Return (X, Y) of the center of cell containing provided text 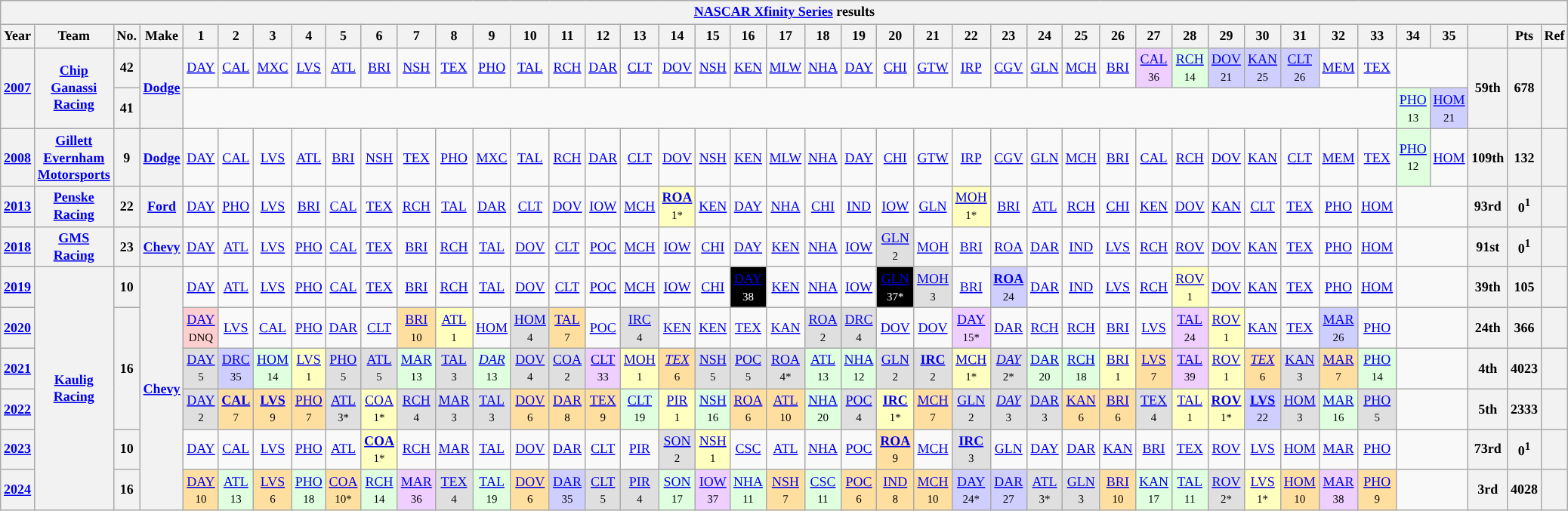
13 (640, 36)
Penske Racing (74, 207)
IRC2 (934, 368)
HOM10 (1299, 490)
DAR35 (567, 490)
GLN37* (896, 288)
DAY5 (201, 368)
DAY3 (1009, 409)
2020 (18, 328)
MOH (934, 247)
35 (1449, 36)
678 (1524, 88)
PIR (640, 450)
29 (1227, 36)
93rd (1488, 207)
14 (677, 36)
CLT19 (640, 409)
24 (1045, 36)
Gillett Evernham Motorsports (74, 157)
DAR13 (492, 368)
Year (18, 36)
ROV2* (1227, 490)
CAL7 (236, 409)
KAN17 (1154, 490)
Kaulig Racing (74, 389)
DAR27 (1009, 490)
DAR20 (1045, 368)
POC5 (749, 368)
2019 (18, 288)
2018 (18, 247)
CLT5 (603, 490)
4th (1488, 368)
PHO12 (1412, 157)
ROA2 (823, 328)
PHO9 (1378, 490)
BRI1 (1118, 368)
Chip Ganassi Racing (74, 88)
TAL19 (492, 490)
8 (454, 36)
366 (1524, 328)
TAL11 (1190, 490)
COA2 (567, 368)
TAL7 (567, 328)
MAR13 (416, 368)
39th (1488, 288)
DRC35 (236, 368)
KAN25 (1263, 68)
KAN6 (1081, 409)
2022 (18, 409)
2333 (1524, 409)
NSH1 (713, 450)
DAR8 (567, 409)
ATL10 (786, 409)
59th (1488, 88)
NASCAR Xfinity Series results (784, 12)
26 (1118, 36)
33 (1378, 36)
COA10* (343, 490)
109th (1488, 157)
PHO7 (308, 409)
2007 (18, 88)
DAR3 (1045, 409)
GMS Racing (74, 247)
LVS22 (1263, 409)
ROV1* (1227, 409)
DOV4 (530, 368)
MAR16 (1338, 409)
17 (786, 36)
11 (567, 36)
POC6 (859, 490)
91st (1488, 247)
CLT26 (1299, 68)
2008 (18, 157)
DRC4 (859, 328)
2024 (18, 490)
NHA12 (859, 368)
DAYDNQ (201, 328)
IRC1* (896, 409)
RCH4 (416, 409)
MAR38 (1338, 490)
PHO18 (308, 490)
HOM21 (1449, 109)
PIR1 (677, 409)
LVS6 (273, 490)
132 (1524, 157)
NSH7 (786, 490)
PIR4 (640, 490)
ROA24 (1009, 288)
MCH1* (971, 368)
ROA6 (749, 409)
MOH1* (971, 207)
105 (1524, 288)
2013 (18, 207)
DAY38 (749, 288)
5 (343, 36)
SON2 (677, 450)
2023 (18, 450)
HOM4 (530, 328)
Make (162, 36)
2 (236, 36)
ROA1* (677, 207)
19 (859, 36)
MOH3 (934, 288)
32 (1338, 36)
TAL39 (1190, 368)
6 (379, 36)
NHA11 (749, 490)
RCH18 (1081, 368)
25 (1081, 36)
ATL1 (454, 328)
NSH16 (713, 409)
MAR3 (454, 409)
IND8 (896, 490)
3 (273, 36)
34 (1412, 36)
TAL24 (1190, 328)
HOM14 (273, 368)
MCH10 (934, 490)
KAN3 (1299, 368)
HOM3 (1299, 409)
IRC3 (971, 450)
NHA20 (823, 409)
28 (1190, 36)
TEX9 (603, 409)
4 (308, 36)
DAY24* (971, 490)
DAY2* (1009, 368)
PHO13 (1412, 109)
1 (201, 36)
No. (127, 36)
DAY10 (201, 490)
LVS9 (273, 409)
ATL5 (379, 368)
SON17 (677, 490)
ROA (1009, 247)
MAR26 (1338, 328)
7 (416, 36)
4028 (1524, 490)
CSC11 (823, 490)
Ref (1554, 36)
41 (127, 109)
DAY15* (971, 328)
IOW37 (713, 490)
3rd (1488, 490)
CSC (749, 450)
CAL36 (1154, 68)
30 (1263, 36)
27 (1154, 36)
MCH7 (934, 409)
15 (713, 36)
CLT33 (603, 368)
12 (603, 36)
BRI6 (1118, 409)
PHO14 (1378, 368)
DOV21 (1227, 68)
Ford (162, 207)
LVS7 (1154, 368)
MOH1 (640, 368)
DAY2 (201, 409)
18 (823, 36)
IRC4 (640, 328)
4023 (1524, 368)
21 (934, 36)
73rd (1488, 450)
TAL1 (1190, 409)
POC4 (859, 409)
2021 (18, 368)
ROA4* (786, 368)
31 (1299, 36)
MAR7 (1338, 368)
42 (127, 68)
Team (74, 36)
Pts (1524, 36)
GLN3 (1081, 490)
MAR36 (416, 490)
LVS1* (1263, 490)
LVS1 (308, 368)
20 (896, 36)
NSH5 (713, 368)
24th (1488, 328)
ROA9 (896, 450)
5th (1488, 409)
